Return (X, Y) of the center of cell containing provided text 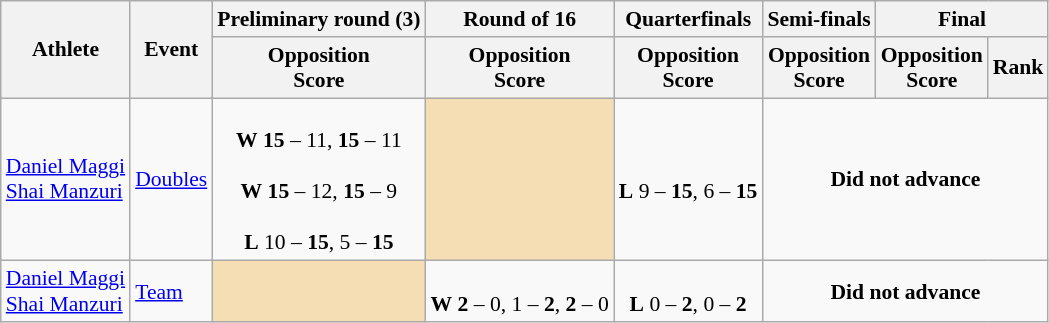
L 9 – 15, 6 – 15 (688, 180)
Rank (1018, 68)
Round of 16 (519, 19)
Team (171, 292)
Doubles (171, 180)
Athlete (66, 50)
Preliminary round (3) (318, 19)
Final (962, 19)
L 0 – 2, 0 – 2 (688, 292)
W 15 – 11, 15 – 11W 15 – 12, 15 – 9L 10 – 15, 5 – 15 (318, 180)
Semi-finals (818, 19)
W 2 – 0, 1 – 2, 2 – 0 (519, 292)
Quarterfinals (688, 19)
Event (171, 50)
